Return the (x, y) coordinate for the center point of the cell that contains the specified text.  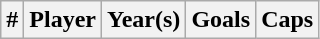
# (12, 20)
Year(s) (144, 20)
Goals (221, 20)
Caps (288, 20)
Player (63, 20)
